Provide the (x, y) coordinate of the cell's center where the given text is located.  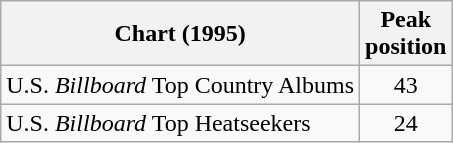
43 (406, 85)
24 (406, 123)
U.S. Billboard Top Country Albums (180, 85)
Peakposition (406, 34)
U.S. Billboard Top Heatseekers (180, 123)
Chart (1995) (180, 34)
